Return the (X, Y) coordinate for the center point of the cell that contains the specified text.  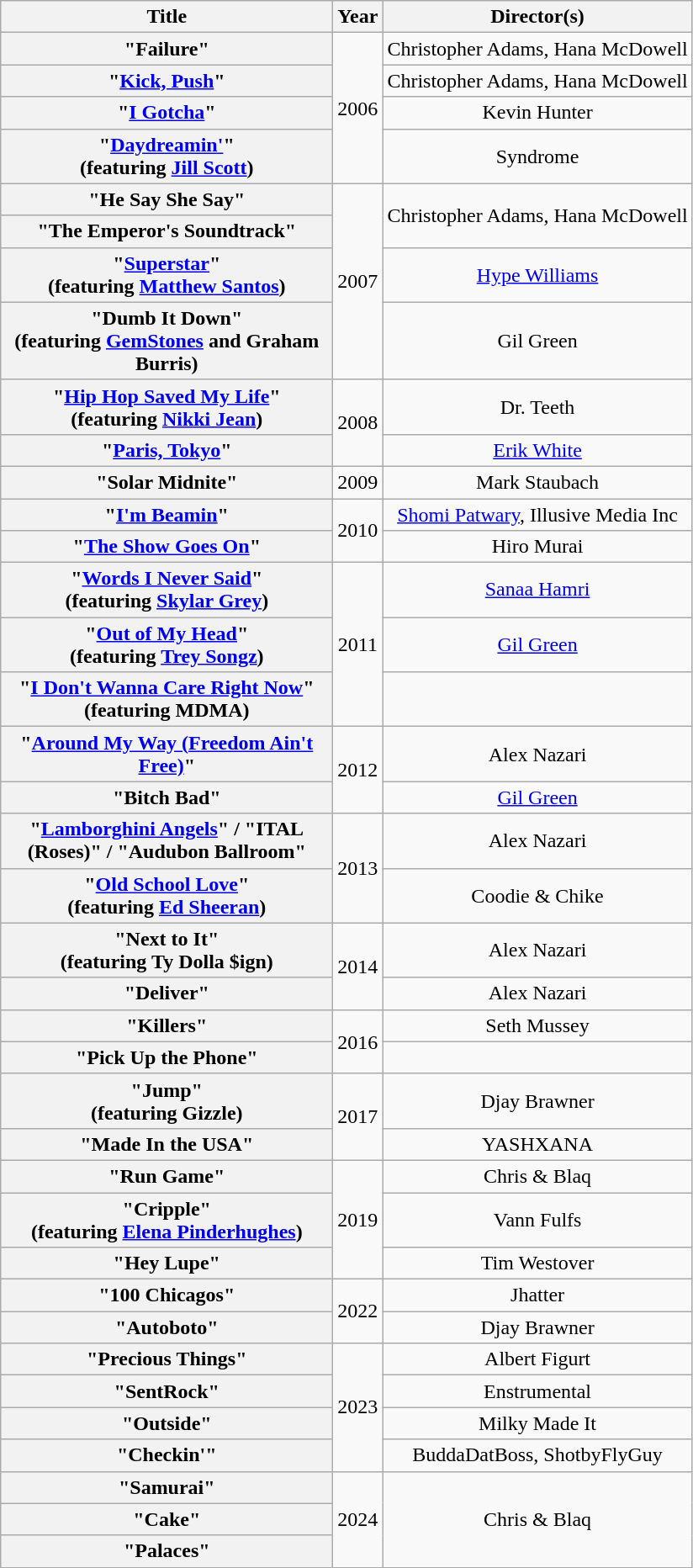
Vann Fulfs (537, 1220)
"Dumb It Down"(featuring GemStones and Graham Burris) (167, 341)
Year (358, 17)
"Autoboto" (167, 1327)
2009 (358, 482)
"Paris, Tokyo" (167, 450)
"Outside" (167, 1423)
2011 (358, 644)
"Cake" (167, 1519)
"I Don't Wanna Care Right Now"(featuring MDMA) (167, 700)
Jhatter (537, 1295)
"The Emperor's Soundtrack" (167, 231)
Milky Made It (537, 1423)
Mark Staubach (537, 482)
2014 (358, 966)
Director(s) (537, 17)
Erik White (537, 450)
Coodie & Chike (537, 895)
Sanaa Hamri (537, 591)
2024 (358, 1519)
"Made In the USA" (167, 1144)
"100 Chicagos" (167, 1295)
"Words I Never Said"(featuring Skylar Grey) (167, 591)
Enstrumental (537, 1391)
"Solar Midnite" (167, 482)
"The Show Goes On" (167, 547)
Syndrome (537, 156)
"Samurai" (167, 1487)
"Killers" (167, 1025)
Hiro Murai (537, 547)
Albert Figurt (537, 1359)
2022 (358, 1311)
BuddaDatBoss, ShotbyFlyGuy (537, 1455)
"Old School Love"(featuring Ed Sheeran) (167, 895)
Dr. Teeth (537, 407)
"Hey Lupe" (167, 1263)
"Checkin'" (167, 1455)
"Lamborghini Angels" / "ITAL (Roses)" / "Audubon Ballroom" (167, 841)
"Cripple"(featuring Elena Pinderhughes) (167, 1220)
YASHXANA (537, 1144)
2013 (358, 868)
"Pick Up the Phone" (167, 1057)
Title (167, 17)
Tim Westover (537, 1263)
"I Gotcha" (167, 113)
Hype Williams (537, 274)
"He Say She Say" (167, 199)
"Deliver" (167, 993)
"Daydreamin'"(featuring Jill Scott) (167, 156)
Seth Mussey (537, 1025)
"Next to It"(featuring Ty Dolla $ign) (167, 951)
"Palaces" (167, 1551)
"Run Game" (167, 1176)
"Out of My Head"(featuring Trey Songz) (167, 644)
"Bitch Bad" (167, 797)
"SentRock" (167, 1391)
2023 (358, 1407)
2019 (358, 1220)
"Precious Things" (167, 1359)
2012 (358, 771)
"Superstar"(featuring Matthew Santos) (167, 274)
"Around My Way (Freedom Ain't Free)" (167, 754)
2010 (358, 530)
"Hip Hop Saved My Life"(featuring Nikki Jean) (167, 407)
Shomi Patwary, Illusive Media Inc (537, 514)
"Jump"(featuring Gizzle) (167, 1100)
"Failure" (167, 49)
2016 (358, 1041)
"I'm Beamin" (167, 514)
2006 (358, 108)
2008 (358, 422)
Kevin Hunter (537, 113)
2007 (358, 281)
"Kick, Push" (167, 81)
2017 (358, 1117)
